Locate the cell with the specified text and output its [X, Y] center coordinate. 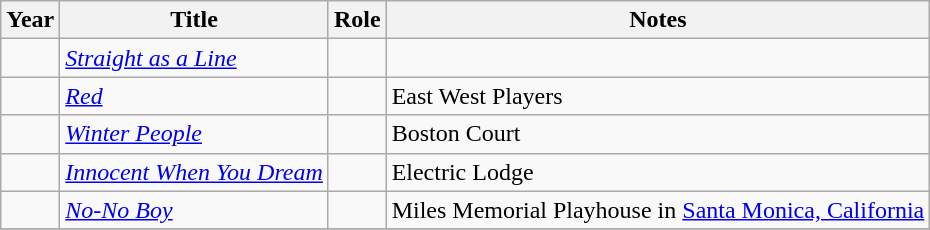
Electric Lodge [658, 172]
Boston Court [658, 134]
Innocent When You Dream [194, 172]
Role [357, 20]
Title [194, 20]
Red [194, 96]
Winter People [194, 134]
Year [30, 20]
East West Players [658, 96]
Miles Memorial Playhouse in Santa Monica, California [658, 210]
Straight as a Line [194, 58]
Notes [658, 20]
No-No Boy [194, 210]
